Return the [x, y] coordinate for the center point of the cell that contains the specified text.  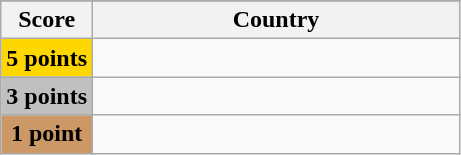
5 points [47, 58]
Score [47, 20]
3 points [47, 96]
1 point [47, 134]
Country [276, 20]
